For the text-containing cell, return its midpoint in [X, Y] coordinate format. 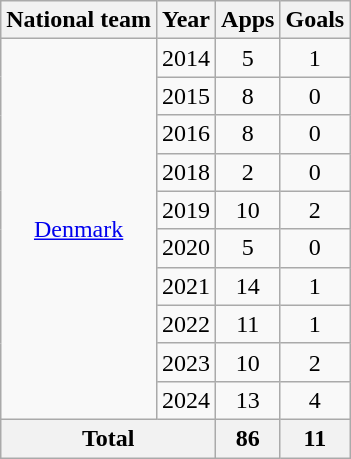
2021 [186, 286]
2018 [186, 172]
Year [186, 20]
Apps [248, 20]
Total [108, 438]
13 [248, 400]
2014 [186, 58]
2023 [186, 362]
National team [79, 20]
2016 [186, 134]
86 [248, 438]
4 [315, 400]
2015 [186, 96]
14 [248, 286]
2022 [186, 324]
2024 [186, 400]
Denmark [79, 230]
Goals [315, 20]
2019 [186, 210]
2020 [186, 248]
